Detect which cell encompasses the target text, then output its (x, y) center coordinate. 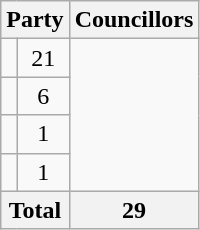
Total (35, 210)
29 (134, 210)
6 (43, 96)
Councillors (134, 20)
21 (43, 58)
Party (35, 20)
